Locate the cell with the specified text and output its (x, y) center coordinate. 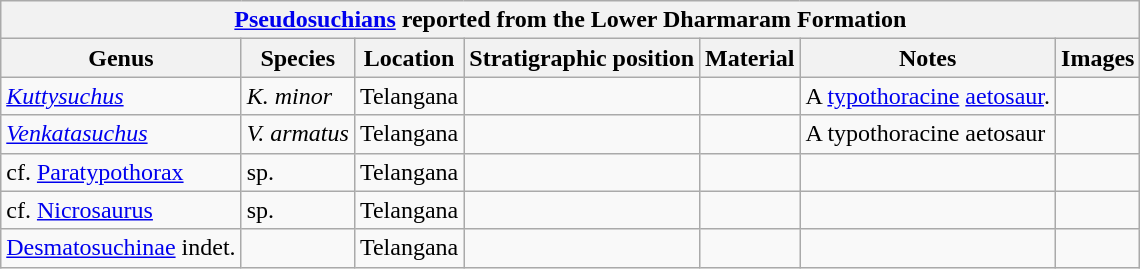
Genus (121, 58)
Images (1098, 58)
Species (298, 58)
A typothoracine aetosaur (928, 134)
Venkatasuchus (121, 134)
Location (408, 58)
Stratigraphic position (582, 58)
cf. Nicrosaurus (121, 210)
A typothoracine aetosaur. (928, 96)
K. minor (298, 96)
Desmatosuchinae indet. (121, 248)
Material (750, 58)
Notes (928, 58)
V. armatus (298, 134)
Pseudosuchians reported from the Lower Dharmaram Formation (570, 20)
Kuttysuchus (121, 96)
cf. Paratypothorax (121, 172)
